Provide the [X, Y] coordinate of the cell's center where the given text is located.  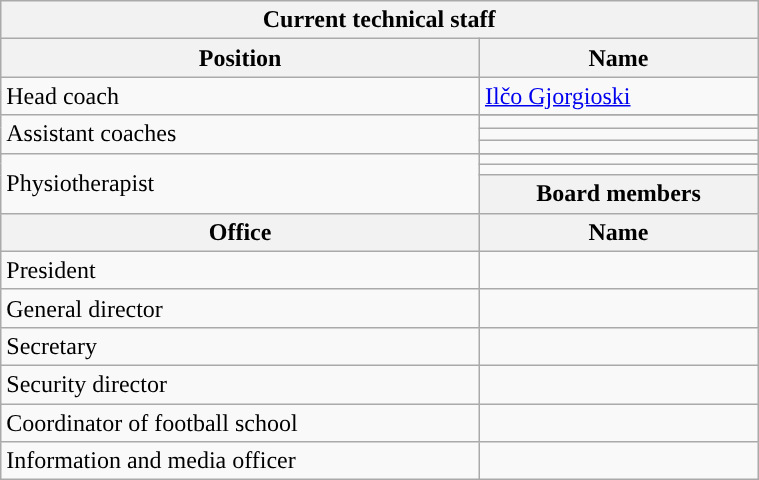
Head coach [240, 96]
Ilčo Gjorgioski [618, 96]
Secretary [240, 346]
Current technical staff [380, 20]
Coordinator of football school [240, 423]
Information and media officer [240, 461]
Assistant coaches [240, 134]
Board members [618, 194]
Office [240, 232]
General director [240, 308]
Security director [240, 384]
Physiotherapist [240, 183]
Position [240, 58]
President [240, 270]
